Search for the cell housing the specified text and yield its (X, Y) center coordinate. 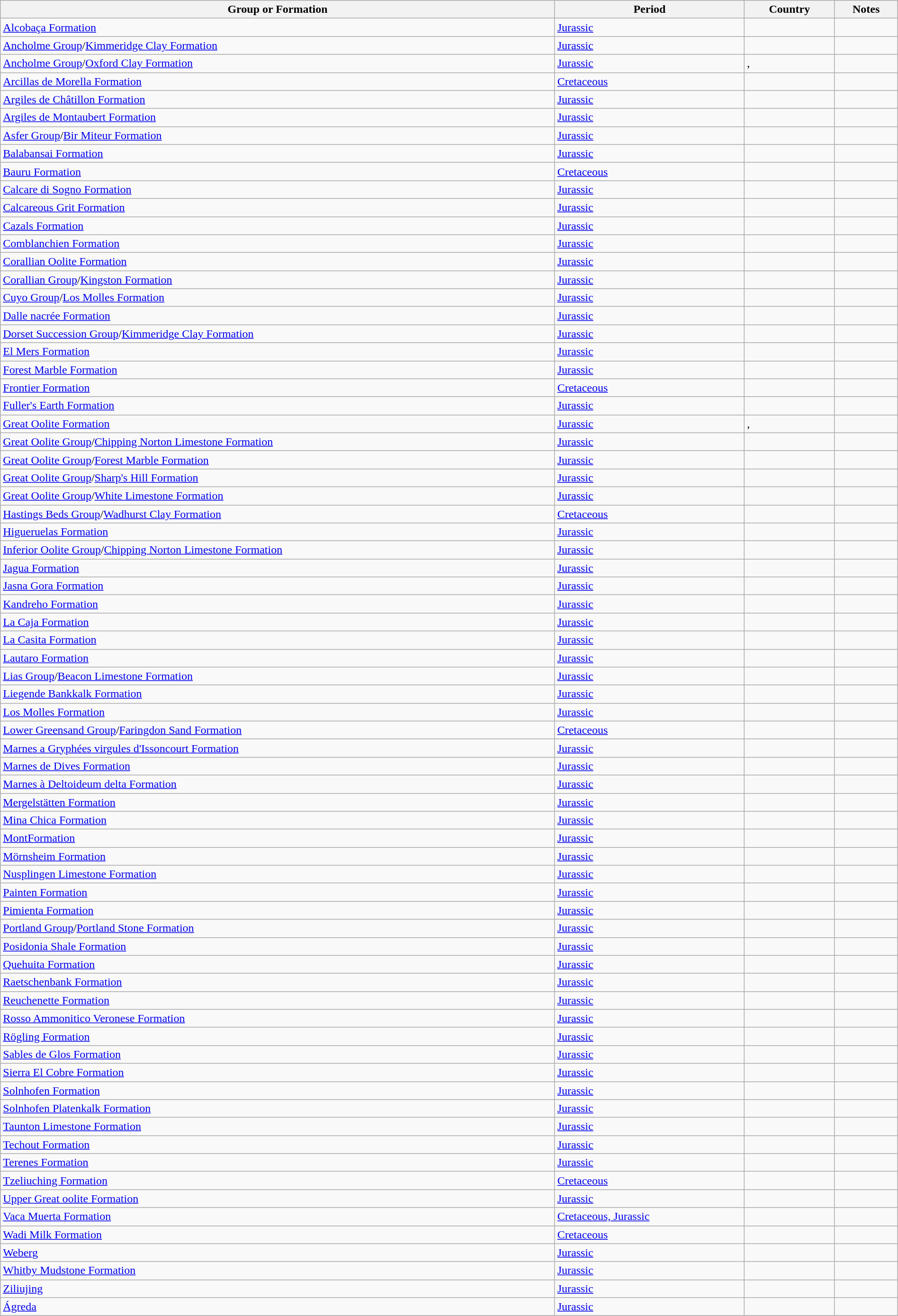
MontFormation (278, 838)
Techout Formation (278, 1145)
Notes (866, 9)
Period (650, 9)
Solnhofen Platenkalk Formation (278, 1109)
Bauru Formation (278, 171)
Higueruelas Formation (278, 532)
Ziliujing (278, 1289)
Sables de Glos Formation (278, 1054)
Dorset Succession Group/Kimmeridge Clay Formation (278, 334)
Frontier Formation (278, 388)
Great Oolite Formation (278, 424)
Asfer Group/Bir Miteur Formation (278, 135)
La Caja Formation (278, 622)
Rögling Formation (278, 1036)
Ancholme Group/Oxford Clay Formation (278, 63)
Balabansai Formation (278, 153)
Liegende Bankkalk Formation (278, 694)
Jasna Gora Formation (278, 586)
Inferior Oolite Group/Chipping Norton Limestone Formation (278, 550)
Cuyo Group/Los Molles Formation (278, 298)
Marnes à Deltoideum delta Formation (278, 784)
Whitby Mudstone Formation (278, 1271)
Dalle nacrée Formation (278, 316)
Calcare di Sogno Formation (278, 189)
Reuchenette Formation (278, 1000)
Great Oolite Group/Chipping Norton Limestone Formation (278, 442)
Arcillas de Morella Formation (278, 81)
Corallian Oolite Formation (278, 262)
Painten Formation (278, 892)
Upper Great oolite Formation (278, 1199)
Lautaro Formation (278, 658)
Los Molles Formation (278, 712)
El Mers Formation (278, 352)
Sierra El Cobre Formation (278, 1072)
Mörnsheim Formation (278, 856)
Group or Formation (278, 9)
Rosso Ammonitico Veronese Formation (278, 1018)
Ágreda (278, 1307)
Great Oolite Group/Sharp's Hill Formation (278, 478)
Portland Group/Portland Stone Formation (278, 928)
Country (790, 9)
Fuller's Earth Formation (278, 406)
Taunton Limestone Formation (278, 1127)
Wadi Milk Formation (278, 1235)
Marnes a Gryphées virgules d'Issoncourt Formation (278, 748)
Great Oolite Group/White Limestone Formation (278, 496)
Great Oolite Group/Forest Marble Formation (278, 460)
Calcareous Grit Formation (278, 207)
Argiles de Châtillon Formation (278, 99)
Marnes de Dives Formation (278, 766)
Quehuita Formation (278, 964)
Lower Greensand Group/Faringdon Sand Formation (278, 730)
Kandreho Formation (278, 604)
Tzeliuching Formation (278, 1181)
Nusplingen Limestone Formation (278, 874)
Mina Chica Formation (278, 820)
Corallian Group/Kingston Formation (278, 280)
Ancholme Group/Kimmeridge Clay Formation (278, 45)
Alcobaça Formation (278, 27)
Comblanchien Formation (278, 244)
Posidonia Shale Formation (278, 946)
La Casita Formation (278, 640)
Vaca Muerta Formation (278, 1217)
Argiles de Montaubert Formation (278, 117)
Cretaceous, Jurassic (650, 1217)
Cazals Formation (278, 226)
Weberg (278, 1253)
Pimienta Formation (278, 910)
Hastings Beds Group/Wadhurst Clay Formation (278, 514)
Terenes Formation (278, 1163)
Forest Marble Formation (278, 370)
Jagua Formation (278, 568)
Raetschenbank Formation (278, 982)
Solnhofen Formation (278, 1090)
Mergelstätten Formation (278, 802)
Lias Group/Beacon Limestone Formation (278, 676)
